Scan for the cell matching the given text and deliver its (x, y) coordinate at center. 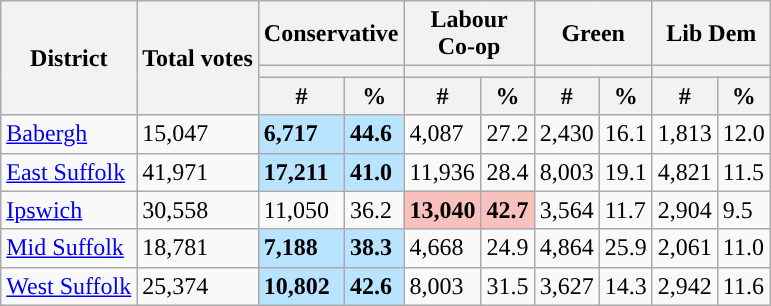
4,087 (442, 134)
17,211 (301, 172)
11.7 (626, 210)
18,781 (198, 248)
13,040 (442, 210)
2,904 (684, 210)
Total votes (198, 58)
14.3 (626, 286)
42.7 (508, 210)
41.0 (374, 172)
East Suffolk (69, 172)
2,430 (566, 134)
44.6 (374, 134)
30,558 (198, 210)
District (69, 58)
Mid Suffolk (69, 248)
11,936 (442, 172)
2,942 (684, 286)
38.3 (374, 248)
Green (593, 34)
6,717 (301, 134)
West Suffolk (69, 286)
16.1 (626, 134)
Lib Dem (711, 34)
10,802 (301, 286)
24.9 (508, 248)
15,047 (198, 134)
25.9 (626, 248)
12.0 (744, 134)
41,971 (198, 172)
25,374 (198, 286)
11.0 (744, 248)
LabourCo-op (469, 34)
4,821 (684, 172)
11.5 (744, 172)
19.1 (626, 172)
42.6 (374, 286)
Ipswich (69, 210)
3,627 (566, 286)
Babergh (69, 134)
4,864 (566, 248)
1,813 (684, 134)
28.4 (508, 172)
11,050 (301, 210)
36.2 (374, 210)
3,564 (566, 210)
9.5 (744, 210)
27.2 (508, 134)
Conservative (331, 34)
11.6 (744, 286)
2,061 (684, 248)
31.5 (508, 286)
4,668 (442, 248)
7,188 (301, 248)
